Extract the [X, Y] coordinate from the center of the cell holding the provided text.  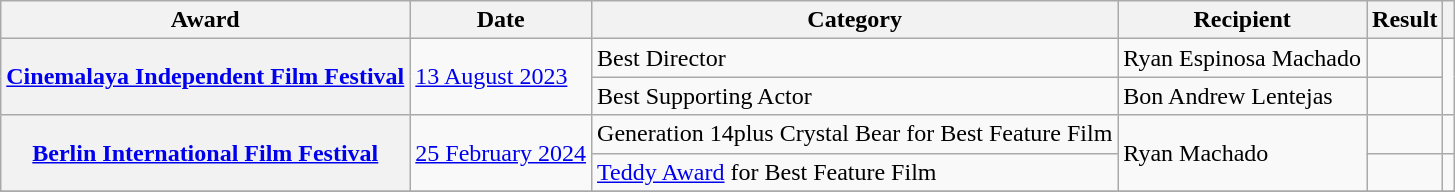
Best Supporting Actor [855, 96]
13 August 2023 [501, 77]
Recipient [1242, 20]
Award [206, 20]
Ryan Machado [1242, 153]
Cinemalaya Independent Film Festival [206, 77]
Teddy Award for Best Feature Film [855, 172]
Generation 14plus Crystal Bear for Best Feature Film [855, 134]
Bon Andrew Lentejas [1242, 96]
Date [501, 20]
Category [855, 20]
Ryan Espinosa Machado [1242, 58]
Best Director [855, 58]
25 February 2024 [501, 153]
Berlin International Film Festival [206, 153]
Result [1405, 20]
